Identify which cell holds the provided text, then report its (x, y) central coordinate. 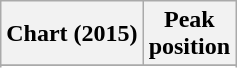
Chart (2015) (72, 34)
Peakposition (189, 34)
